Output the [X, Y] coordinate of the center of the cell containing the given text.  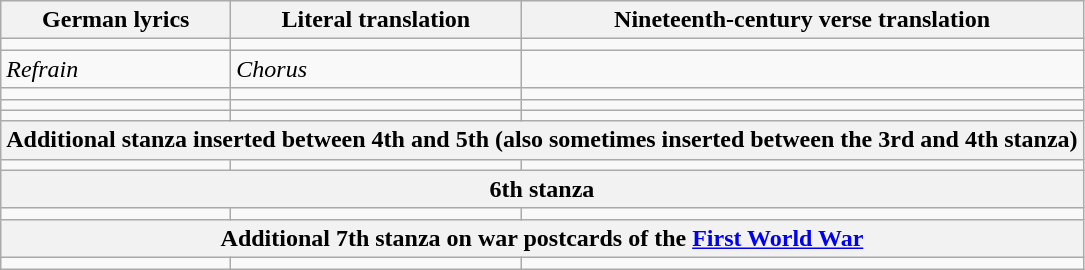
Additional 7th stanza on war postcards of the First World War [542, 238]
6th stanza [542, 189]
Chorus [376, 69]
Nineteenth-century verse translation [802, 20]
Literal translation [376, 20]
Additional stanza inserted between 4th and 5th (also sometimes inserted between the 3rd and 4th stanza) [542, 140]
German lyrics [116, 20]
Refrain [116, 69]
